For the text-containing cell, return its midpoint in (x, y) coordinate format. 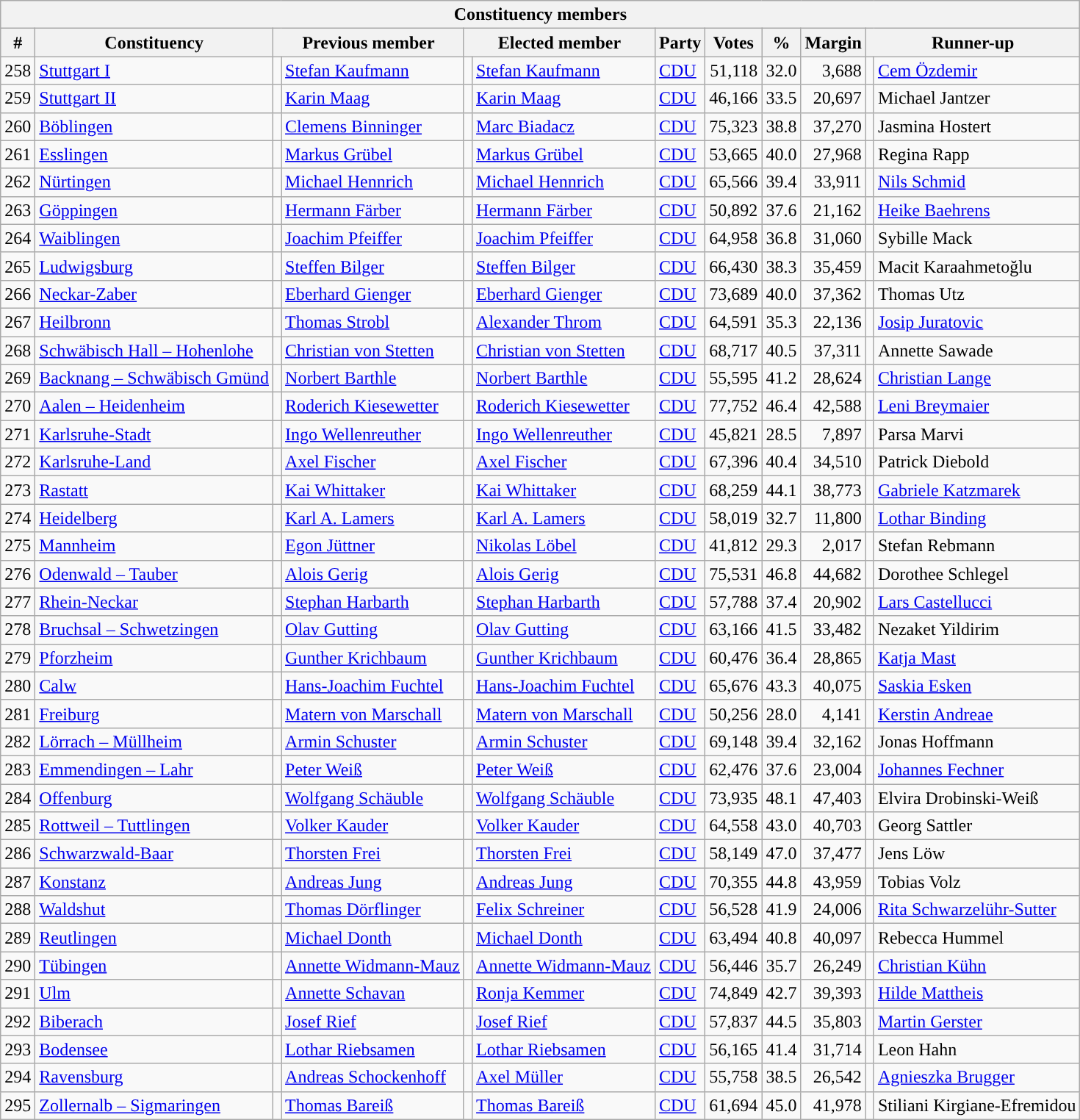
Göppingen (154, 210)
60,476 (733, 658)
41,978 (833, 1105)
263 (18, 210)
35,803 (833, 1022)
267 (18, 322)
3,688 (833, 71)
Lars Castellucci (977, 602)
272 (18, 462)
28.5 (782, 434)
Elvira Drobinski-Weiß (977, 797)
Josip Juratovic (977, 322)
Kerstin Andreae (977, 714)
37,362 (833, 294)
Leon Hahn (977, 1049)
4,141 (833, 714)
282 (18, 742)
38,773 (833, 490)
Gabriele Katzmarek (977, 490)
56,528 (733, 910)
51,118 (733, 71)
Nürtingen (154, 182)
Clemens Binninger (373, 126)
65,676 (733, 686)
Heilbronn (154, 322)
41.2 (782, 378)
26,542 (833, 1077)
286 (18, 854)
Michael Jantzer (977, 98)
Offenburg (154, 797)
Biberach (154, 1022)
268 (18, 351)
35.7 (782, 966)
258 (18, 71)
Heidelberg (154, 518)
284 (18, 797)
Martin Gerster (977, 1022)
64,558 (733, 826)
32.0 (782, 71)
Konstanz (154, 882)
41.9 (782, 910)
Karlsruhe-Stadt (154, 434)
40,703 (833, 826)
62,476 (733, 769)
Leni Breymaier (977, 406)
Bruchsal – Schwetzingen (154, 630)
43,959 (833, 882)
75,323 (733, 126)
73,689 (733, 294)
36.4 (782, 658)
Stuttgart II (154, 98)
Parsa Marvi (977, 434)
55,595 (733, 378)
41.4 (782, 1049)
63,166 (733, 630)
70,355 (733, 882)
291 (18, 994)
50,892 (733, 210)
287 (18, 882)
40.4 (782, 462)
33,911 (833, 182)
27,968 (833, 154)
Jasmina Hostert (977, 126)
23,004 (833, 769)
# (18, 43)
Schwarzwald-Baar (154, 854)
43.0 (782, 826)
Annette Schavan (373, 994)
38.8 (782, 126)
283 (18, 769)
64,958 (733, 238)
Nils Schmid (977, 182)
Zollernalb – Sigmaringen (154, 1105)
Elected member (559, 43)
Dorothee Schlegel (977, 574)
39,393 (833, 994)
36.8 (782, 238)
Regina Rapp (977, 154)
24,006 (833, 910)
Stiliani Kirgiane-Efremidou (977, 1105)
Hilde Mattheis (977, 994)
40.8 (782, 938)
64,591 (733, 322)
280 (18, 686)
Christian Kühn (977, 966)
Felix Schreiner (564, 910)
45,821 (733, 434)
35,459 (833, 266)
Jens Löw (977, 854)
Party (680, 43)
Thomas Strobl (373, 322)
Waldshut (154, 910)
Marc Biadacz (564, 126)
31,060 (833, 238)
44.8 (782, 882)
264 (18, 238)
38.3 (782, 266)
28,865 (833, 658)
Karlsruhe-Land (154, 462)
Schwäbisch Hall – Hohenlohe (154, 351)
262 (18, 182)
55,758 (733, 1077)
Constituency members (541, 15)
277 (18, 602)
11,800 (833, 518)
42.7 (782, 994)
44.1 (782, 490)
75,531 (733, 574)
293 (18, 1049)
269 (18, 378)
20,697 (833, 98)
28,624 (833, 378)
2,017 (833, 546)
77,752 (733, 406)
Johannes Fechner (977, 769)
53,665 (733, 154)
28.0 (782, 714)
46.8 (782, 574)
40,097 (833, 938)
Bodensee (154, 1049)
261 (18, 154)
21,162 (833, 210)
37,270 (833, 126)
Axel Müller (564, 1077)
Ravensburg (154, 1077)
Margin (833, 43)
295 (18, 1105)
Waiblingen (154, 238)
Mannheim (154, 546)
Alexander Throm (564, 322)
68,259 (733, 490)
68,717 (733, 351)
47.0 (782, 854)
273 (18, 490)
Aalen – Heidenheim (154, 406)
Odenwald – Tauber (154, 574)
58,149 (733, 854)
Calw (154, 686)
65,566 (733, 182)
44.5 (782, 1022)
Rhein-Neckar (154, 602)
50,256 (733, 714)
40,075 (833, 686)
Nezaket Yildirim (977, 630)
Rottweil – Tuttlingen (154, 826)
292 (18, 1022)
276 (18, 574)
Votes (733, 43)
Reutlingen (154, 938)
56,165 (733, 1049)
37,477 (833, 854)
274 (18, 518)
278 (18, 630)
63,494 (733, 938)
Tübingen (154, 966)
67,396 (733, 462)
290 (18, 966)
57,788 (733, 602)
22,136 (833, 322)
Andreas Schockenhoff (373, 1077)
Lörrach – Müllheim (154, 742)
271 (18, 434)
Ulm (154, 994)
32.7 (782, 518)
33.5 (782, 98)
41,812 (733, 546)
279 (18, 658)
Annette Sawade (977, 351)
66,430 (733, 266)
Böblingen (154, 126)
61,694 (733, 1105)
Runner-up (973, 43)
37,311 (833, 351)
Nikolas Löbel (564, 546)
Backnang – Schwäbisch Gmünd (154, 378)
35.3 (782, 322)
Lothar Binding (977, 518)
33,482 (833, 630)
29.3 (782, 546)
7,897 (833, 434)
Emmendingen – Lahr (154, 769)
45.0 (782, 1105)
294 (18, 1077)
Rita Schwarzelühr-Sutter (977, 910)
40.5 (782, 351)
43.3 (782, 686)
Christian Lange (977, 378)
265 (18, 266)
Rebecca Hummel (977, 938)
74,849 (733, 994)
270 (18, 406)
37.4 (782, 602)
46.4 (782, 406)
31,714 (833, 1049)
Constituency (154, 43)
Agnieszka Brugger (977, 1077)
Freiburg (154, 714)
Stuttgart I (154, 71)
Esslingen (154, 154)
42,588 (833, 406)
Previous member (368, 43)
266 (18, 294)
285 (18, 826)
Tobias Volz (977, 882)
Jonas Hoffmann (977, 742)
281 (18, 714)
46,166 (733, 98)
69,148 (733, 742)
Georg Sattler (977, 826)
275 (18, 546)
288 (18, 910)
289 (18, 938)
Macit Karaahmetoğlu (977, 266)
32,162 (833, 742)
Pforzheim (154, 658)
Rastatt (154, 490)
34,510 (833, 462)
Stefan Rebmann (977, 546)
Neckar-Zaber (154, 294)
20,902 (833, 602)
48.1 (782, 797)
41.5 (782, 630)
259 (18, 98)
38.5 (782, 1077)
44,682 (833, 574)
Thomas Dörflinger (373, 910)
Heike Baehrens (977, 210)
58,019 (733, 518)
% (782, 43)
Saskia Esken (977, 686)
260 (18, 126)
Cem Özdemir (977, 71)
Ronja Kemmer (564, 994)
Ludwigsburg (154, 266)
57,837 (733, 1022)
73,935 (733, 797)
56,446 (733, 966)
Egon Jüttner (373, 546)
Sybille Mack (977, 238)
Katja Mast (977, 658)
26,249 (833, 966)
47,403 (833, 797)
Thomas Utz (977, 294)
Patrick Diebold (977, 462)
